Locate the cell with the specified text and output its (X, Y) center coordinate. 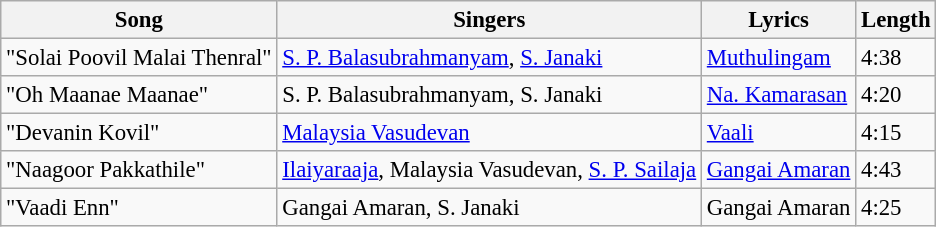
4:20 (896, 95)
4:43 (896, 170)
4:25 (896, 208)
4:38 (896, 58)
"Devanin Kovil" (139, 133)
Lyrics (779, 20)
"Oh Maanae Maanae" (139, 95)
Vaali (779, 133)
Ilaiyaraaja, Malaysia Vasudevan, S. P. Sailaja (490, 170)
4:15 (896, 133)
"Vaadi Enn" (139, 208)
Muthulingam (779, 58)
"Solai Poovil Malai Thenral" (139, 58)
Singers (490, 20)
Malaysia Vasudevan (490, 133)
Gangai Amaran, S. Janaki (490, 208)
Na. Kamarasan (779, 95)
Length (896, 20)
"Naagoor Pakkathile" (139, 170)
Song (139, 20)
